For the text-containing cell, return its midpoint in (x, y) coordinate format. 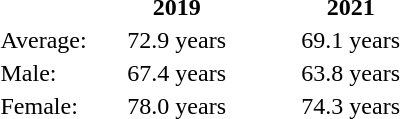
67.4 years (176, 73)
72.9 years (176, 40)
